For the text-containing cell, return its midpoint in (x, y) coordinate format. 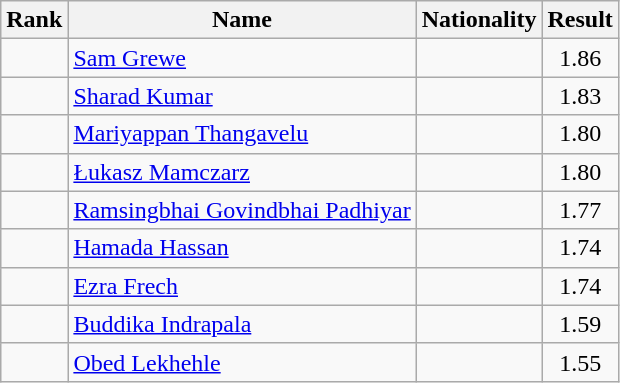
1.83 (580, 96)
Sharad Kumar (242, 96)
1.55 (580, 362)
Obed Lekhehle (242, 362)
Result (580, 20)
Nationality (479, 20)
1.86 (580, 58)
Sam Grewe (242, 58)
Hamada Hassan (242, 248)
Name (242, 20)
Ramsingbhai Govindbhai Padhiyar (242, 210)
1.77 (580, 210)
1.59 (580, 324)
Buddika Indrapala (242, 324)
Mariyappan Thangavelu (242, 134)
Ezra Frech (242, 286)
Rank (34, 20)
Łukasz Mamczarz (242, 172)
